For the text-containing cell, return its midpoint in (x, y) coordinate format. 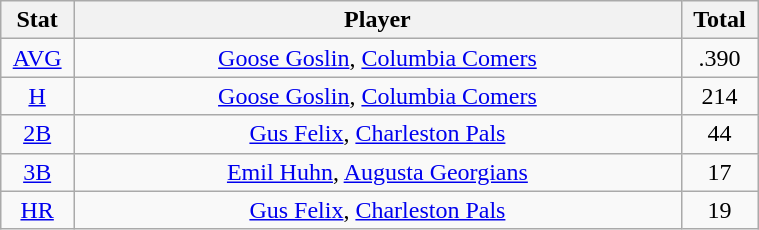
Total (719, 20)
3B (38, 172)
Emil Huhn, Augusta Georgians (378, 172)
17 (719, 172)
214 (719, 96)
H (38, 96)
44 (719, 134)
2B (38, 134)
Stat (38, 20)
.390 (719, 58)
19 (719, 210)
HR (38, 210)
Player (378, 20)
AVG (38, 58)
